Pinpoint the cell where the given text exists, returning its [X, Y] midpoint coordinate. 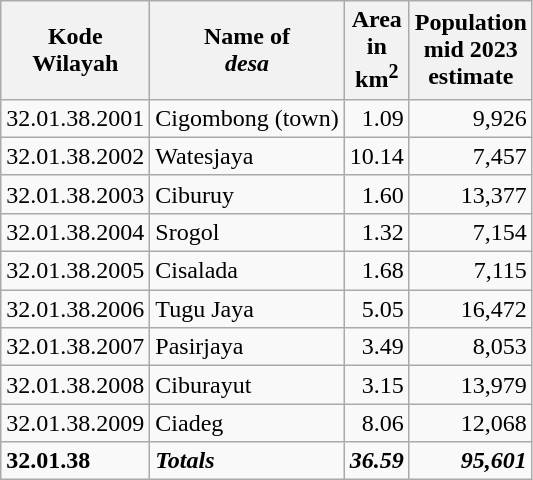
36.59 [376, 461]
8.06 [376, 423]
7,115 [470, 271]
32.01.38.2006 [76, 309]
32.01.38.2009 [76, 423]
3.15 [376, 385]
Totals [247, 461]
Pasirjaya [247, 347]
3.49 [376, 347]
16,472 [470, 309]
10.14 [376, 156]
5.05 [376, 309]
32.01.38.2001 [76, 118]
1.32 [376, 232]
Populationmid 2023estimate [470, 50]
Watesjaya [247, 156]
32.01.38.2005 [76, 271]
32.01.38.2003 [76, 194]
Name of desa [247, 50]
8,053 [470, 347]
32.01.38.2007 [76, 347]
13,979 [470, 385]
1.60 [376, 194]
7,154 [470, 232]
7,457 [470, 156]
32.01.38 [76, 461]
Tugu Jaya [247, 309]
Cigombong (town) [247, 118]
Ciburayut [247, 385]
32.01.38.2004 [76, 232]
13,377 [470, 194]
1.68 [376, 271]
Ciadeg [247, 423]
9,926 [470, 118]
Kode Wilayah [76, 50]
32.01.38.2002 [76, 156]
32.01.38.2008 [76, 385]
Cisalada [247, 271]
Srogol [247, 232]
Ciburuy [247, 194]
1.09 [376, 118]
95,601 [470, 461]
Area in km2 [376, 50]
12,068 [470, 423]
